Determine the (x, y) coordinate at the center of the cell enclosing the given text.  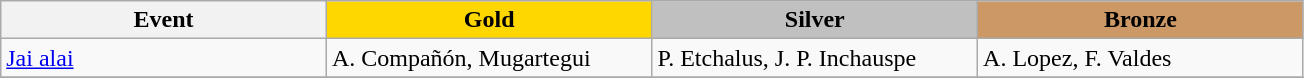
Silver (815, 20)
Event (164, 20)
P. Etchalus, J. P. Inchauspe (815, 58)
Gold (489, 20)
Bronze (1141, 20)
A. Lopez, F. Valdes (1141, 58)
A. Compañón, Mugartegui (489, 58)
Jai alai (164, 58)
